From the cell containing the given text, extract its center point as [X, Y] coordinate. 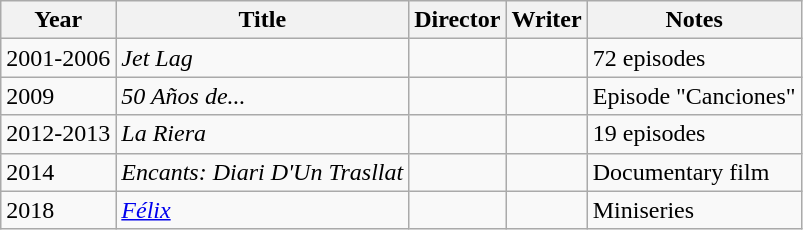
Title [262, 20]
50 Años de... [262, 96]
2009 [58, 96]
Félix [262, 210]
2018 [58, 210]
Writer [546, 20]
Documentary film [694, 172]
Miniseries [694, 210]
La Riera [262, 134]
Director [458, 20]
72 episodes [694, 58]
2001-2006 [58, 58]
Jet Lag [262, 58]
19 episodes [694, 134]
Episode "Canciones" [694, 96]
Year [58, 20]
2014 [58, 172]
Notes [694, 20]
Encants: Diari D'Un Trasllat [262, 172]
2012-2013 [58, 134]
